Extract the (X, Y) coordinate from the center of the cell holding the provided text.  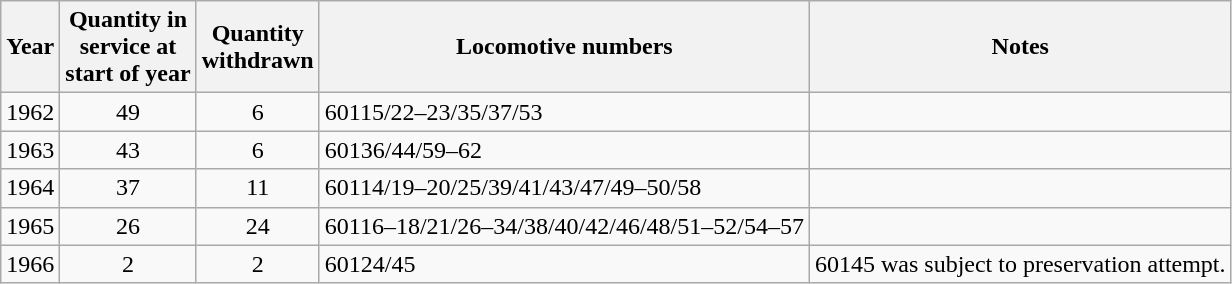
43 (128, 150)
Year (30, 47)
26 (128, 226)
60124/45 (564, 264)
1963 (30, 150)
1964 (30, 188)
Notes (1020, 47)
Locomotive numbers (564, 47)
Quantity inservice atstart of year (128, 47)
Quantitywithdrawn (258, 47)
1965 (30, 226)
1962 (30, 112)
11 (258, 188)
37 (128, 188)
60145 was subject to preservation attempt. (1020, 264)
1966 (30, 264)
60116–18/21/26–34/38/40/42/46/48/51–52/54–57 (564, 226)
60115/22–23/35/37/53 (564, 112)
60114/19–20/25/39/41/43/47/49–50/58 (564, 188)
60136/44/59–62 (564, 150)
24 (258, 226)
49 (128, 112)
